Find where the given text appears and provide that cell's center as (x, y) coordinate. 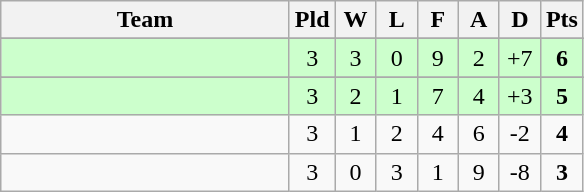
+3 (520, 96)
D (520, 20)
Pld (312, 20)
Pts (562, 20)
5 (562, 96)
W (356, 20)
L (396, 20)
-2 (520, 134)
A (478, 20)
+7 (520, 58)
7 (438, 96)
F (438, 20)
Team (146, 20)
-8 (520, 172)
